Detect which cell encompasses the target text, then output its (x, y) center coordinate. 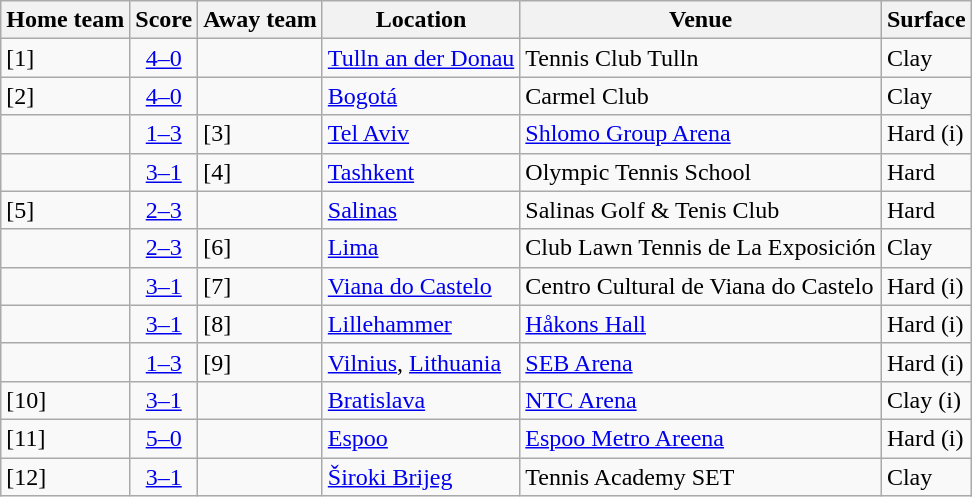
Away team (260, 20)
Location (421, 20)
Salinas (421, 210)
[11] (66, 438)
Shlomo Group Arena (701, 134)
Tennis Club Tulln (701, 58)
NTC Arena (701, 400)
Home team (66, 20)
Olympic Tennis School (701, 172)
Venue (701, 20)
[9] (260, 362)
[6] (260, 248)
[4] (260, 172)
Tennis Academy SET (701, 477)
Široki Brijeg (421, 477)
Bratislava (421, 400)
[3] (260, 134)
Club Lawn Tennis de La Exposición (701, 248)
[5] (66, 210)
[1] (66, 58)
[2] (66, 96)
Håkons Hall (701, 324)
Bogotá (421, 96)
Viana do Castelo (421, 286)
[8] (260, 324)
[12] (66, 477)
[7] (260, 286)
Tel Aviv (421, 134)
Carmel Club (701, 96)
Tulln an der Donau (421, 58)
Lillehammer (421, 324)
Lima (421, 248)
Salinas Golf & Tenis Club (701, 210)
Espoo Metro Areena (701, 438)
5–0 (164, 438)
Score (164, 20)
SEB Arena (701, 362)
Clay (i) (926, 400)
Tashkent (421, 172)
Espoo (421, 438)
Centro Cultural de Viana do Castelo (701, 286)
Vilnius, Lithuania (421, 362)
Surface (926, 20)
[10] (66, 400)
